For the text-containing cell, return its midpoint in [x, y] coordinate format. 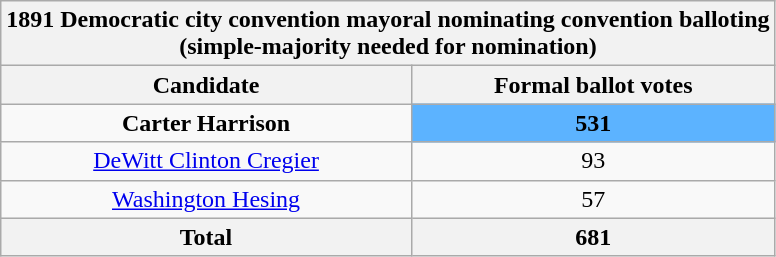
Carter Harrison [206, 123]
681 [593, 237]
93 [593, 161]
531 [593, 123]
DeWitt Clinton Cregier [206, 161]
Total [206, 237]
57 [593, 199]
Washington Hesing [206, 199]
Candidate [206, 85]
Formal ballot votes [593, 85]
1891 Democratic city convention mayoral nominating convention balloting(simple-majority needed for nomination) [388, 34]
